Determine the (x, y) coordinate at the center of the cell enclosing the given text.  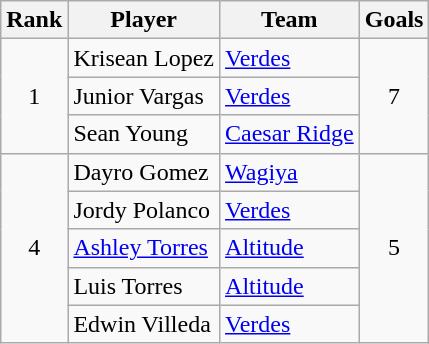
Caesar Ridge (290, 134)
Goals (394, 20)
Sean Young (144, 134)
Rank (34, 20)
Wagiya (290, 172)
Luis Torres (144, 286)
Dayro Gomez (144, 172)
Edwin Villeda (144, 324)
Team (290, 20)
Junior Vargas (144, 96)
5 (394, 248)
Ashley Torres (144, 248)
Player (144, 20)
4 (34, 248)
Krisean Lopez (144, 58)
Jordy Polanco (144, 210)
7 (394, 96)
1 (34, 96)
